Output the [X, Y] coordinate of the center of the cell containing the given text.  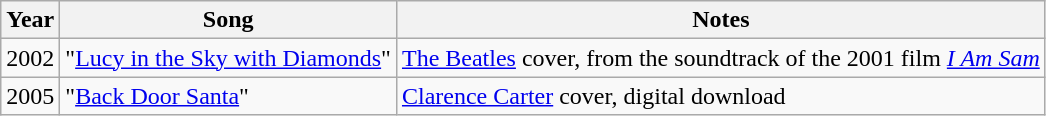
Song [228, 20]
2005 [30, 96]
The Beatles cover, from the soundtrack of the 2001 film I Am Sam [720, 58]
"Lucy in the Sky with Diamonds" [228, 58]
"Back Door Santa" [228, 96]
Clarence Carter cover, digital download [720, 96]
Year [30, 20]
2002 [30, 58]
Notes [720, 20]
